Identify which cell holds the provided text, then report its (X, Y) central coordinate. 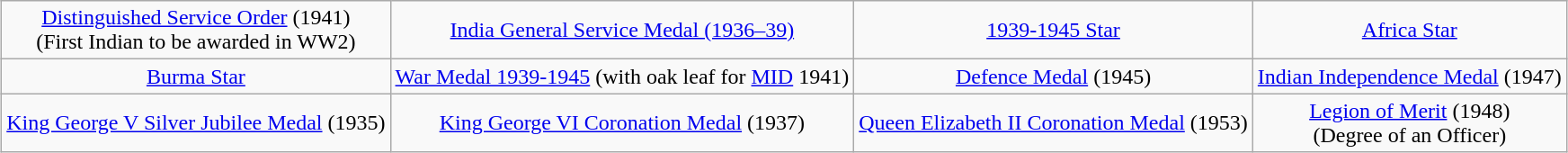
Legion of Merit (1948)(Degree of an Officer) (1410, 122)
King George VI Coronation Medal (1937) (622, 122)
War Medal 1939-1945 (with oak leaf for MID 1941) (622, 76)
Queen Elizabeth II Coronation Medal (1953) (1054, 122)
Defence Medal (1945) (1054, 76)
Indian Independence Medal (1947) (1410, 76)
India General Service Medal (1936–39) (622, 31)
1939-1945 Star (1054, 31)
Distinguished Service Order (1941)(First Indian to be awarded in WW2) (196, 31)
Africa Star (1410, 31)
King George V Silver Jubilee Medal (1935) (196, 122)
Burma Star (196, 76)
